For the text-containing cell, return its midpoint in [X, Y] coordinate format. 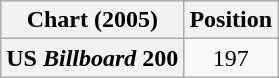
197 [231, 58]
Position [231, 20]
US Billboard 200 [92, 58]
Chart (2005) [92, 20]
